Detect which cell encompasses the target text, then output its (x, y) center coordinate. 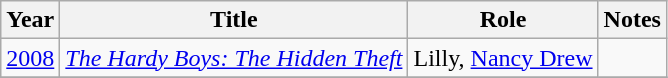
Year (30, 20)
The Hardy Boys: The Hidden Theft (234, 58)
Title (234, 20)
Lilly, Nancy Drew (503, 58)
2008 (30, 58)
Role (503, 20)
Notes (632, 20)
